Identify which cell holds the provided text, then report its [x, y] central coordinate. 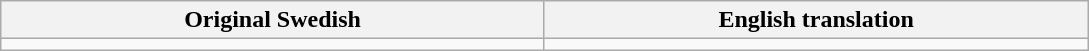
English translation [816, 20]
Original Swedish [273, 20]
